Pinpoint the cell where the given text exists, returning its [x, y] midpoint coordinate. 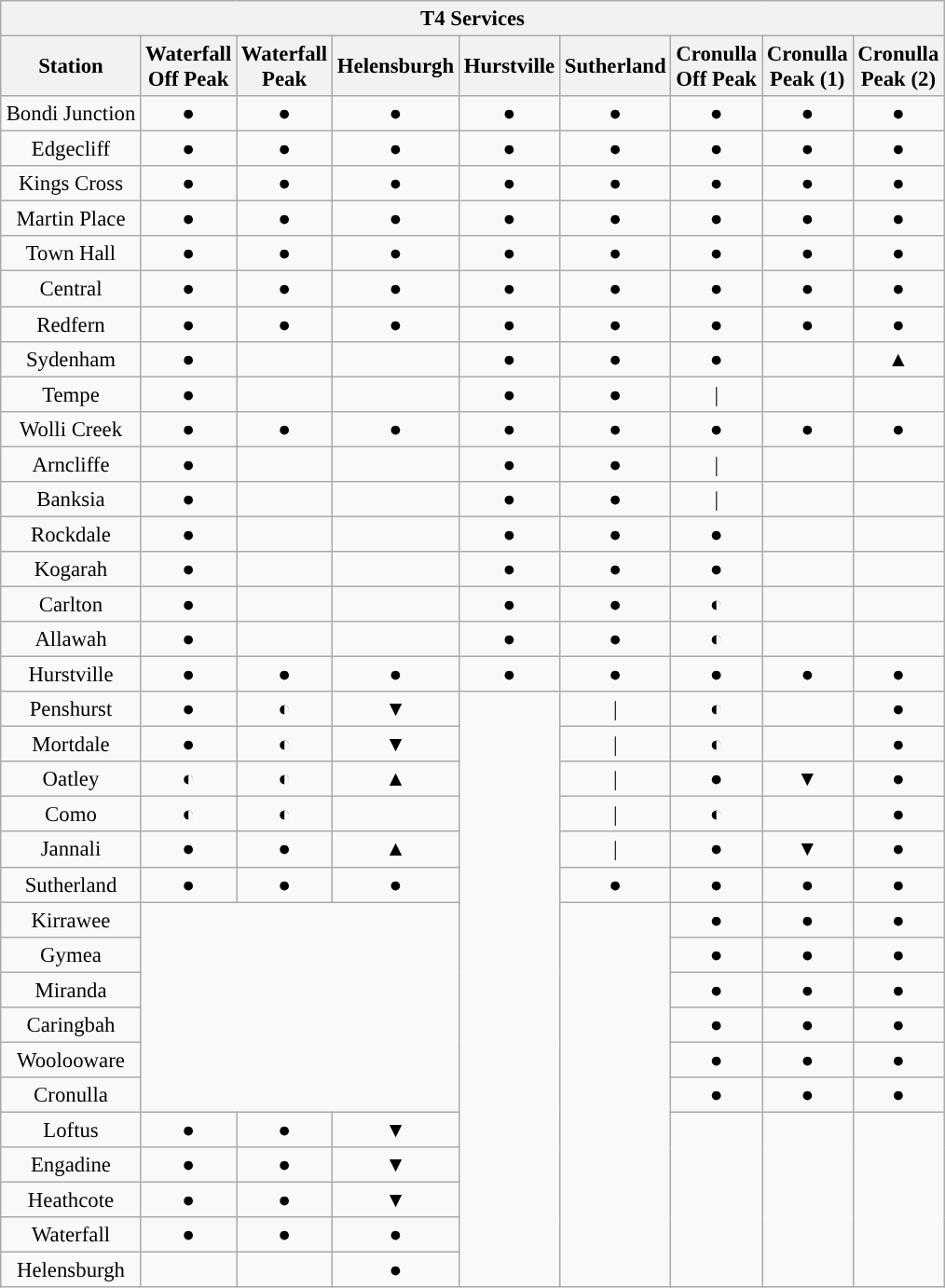
Edgecliff [71, 149]
CronullaPeak (2) [898, 67]
Penshurst [71, 709]
Carlton [71, 604]
Woolooware [71, 1060]
Banksia [71, 500]
Wolli Creek [71, 429]
Redfern [71, 324]
Waterfall [71, 1235]
Central [71, 289]
Heathcote [71, 1200]
CronullaOff Peak [717, 67]
Cronulla [71, 1095]
Martin Place [71, 219]
Caringbah [71, 1025]
Como [71, 815]
WaterfallOff Peak [188, 67]
Tempe [71, 394]
Arncliffe [71, 464]
Station [71, 67]
Gymea [71, 954]
Kirrawee [71, 920]
Sydenham [71, 359]
Allawah [71, 639]
CronullaPeak (1) [808, 67]
Loftus [71, 1130]
Mortdale [71, 745]
Kogarah [71, 569]
Rockdale [71, 534]
Bondi Junction [71, 114]
WaterfallPeak [285, 67]
Engadine [71, 1165]
Town Hall [71, 254]
Jannali [71, 850]
Oatley [71, 779]
T4 Services [472, 19]
Miranda [71, 990]
Kings Cross [71, 184]
